Locate the cell with the specified text and output its [X, Y] center coordinate. 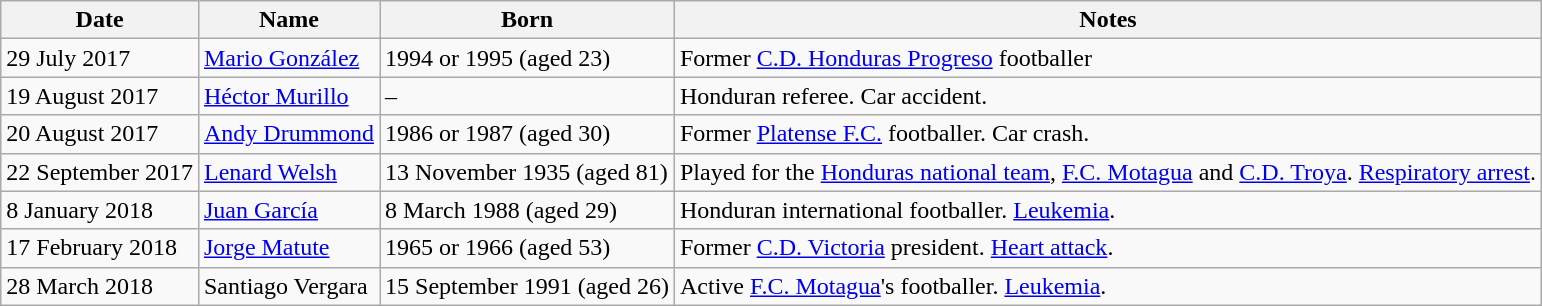
Juan García [288, 210]
Lenard Welsh [288, 172]
Santiago Vergara [288, 286]
19 August 2017 [100, 96]
8 March 1988 (aged 29) [528, 210]
– [528, 96]
Date [100, 20]
Former Platense F.C. footballer. Car crash. [1108, 134]
20 August 2017 [100, 134]
1994 or 1995 (aged 23) [528, 58]
Héctor Murillo [288, 96]
15 September 1991 (aged 26) [528, 286]
Name [288, 20]
28 March 2018 [100, 286]
13 November 1935 (aged 81) [528, 172]
Honduran international footballer. Leukemia. [1108, 210]
Former C.D. Victoria president. Heart attack. [1108, 248]
17 February 2018 [100, 248]
1986 or 1987 (aged 30) [528, 134]
Andy Drummond [288, 134]
Former C.D. Honduras Progreso footballer [1108, 58]
8 January 2018 [100, 210]
22 September 2017 [100, 172]
Mario González [288, 58]
29 July 2017 [100, 58]
Active F.C. Motagua's footballer. Leukemia. [1108, 286]
Honduran referee. Car accident. [1108, 96]
1965 or 1966 (aged 53) [528, 248]
Played for the Honduras national team, F.C. Motagua and C.D. Troya. Respiratory arrest. [1108, 172]
Born [528, 20]
Jorge Matute [288, 248]
Notes [1108, 20]
